Detect which cell encompasses the target text, then output its [x, y] center coordinate. 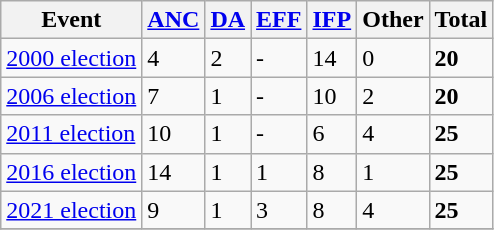
EFF [279, 20]
2000 election [72, 58]
0 [393, 58]
Total [461, 20]
2016 election [72, 172]
6 [332, 134]
2006 election [72, 96]
DA [228, 20]
IFP [332, 20]
2011 election [72, 134]
2021 election [72, 210]
9 [174, 210]
3 [279, 210]
Other [393, 20]
Event [72, 20]
ANC [174, 20]
7 [174, 96]
